Capture the cell that displays the provided text and extract its (x, y) central coordinate. 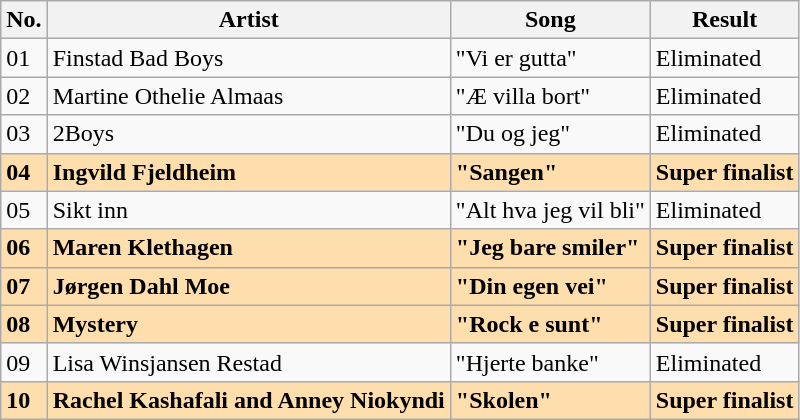
Maren Klethagen (248, 248)
02 (24, 96)
"Æ villa bort" (550, 96)
Artist (248, 20)
Rachel Kashafali and Anney Niokyndi (248, 400)
"Sangen" (550, 172)
03 (24, 134)
05 (24, 210)
Lisa Winsjansen Restad (248, 362)
04 (24, 172)
"Skolen" (550, 400)
Mystery (248, 324)
Jørgen Dahl Moe (248, 286)
"Vi er gutta" (550, 58)
Finstad Bad Boys (248, 58)
07 (24, 286)
"Du og jeg" (550, 134)
Martine Othelie Almaas (248, 96)
2Boys (248, 134)
08 (24, 324)
"Hjerte banke" (550, 362)
"Rock e sunt" (550, 324)
10 (24, 400)
01 (24, 58)
Result (724, 20)
"Alt hva jeg vil bli" (550, 210)
09 (24, 362)
Song (550, 20)
Ingvild Fjeldheim (248, 172)
"Din egen vei" (550, 286)
No. (24, 20)
06 (24, 248)
Sikt inn (248, 210)
"Jeg bare smiler" (550, 248)
